Output the (x, y) coordinate of the center of the cell containing the given text.  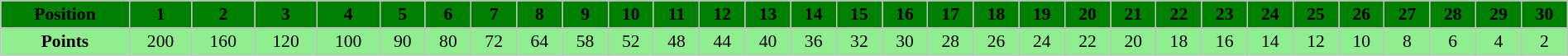
7 (495, 15)
48 (676, 41)
27 (1408, 15)
21 (1133, 15)
160 (223, 41)
80 (448, 41)
58 (586, 41)
11 (676, 15)
36 (814, 41)
100 (348, 41)
Points (65, 41)
5 (402, 15)
3 (286, 15)
19 (1042, 15)
15 (858, 15)
52 (630, 41)
40 (767, 41)
72 (495, 41)
29 (1499, 15)
17 (951, 15)
25 (1315, 15)
Position (65, 15)
9 (586, 15)
64 (539, 41)
120 (286, 41)
90 (402, 41)
44 (723, 41)
23 (1224, 15)
32 (858, 41)
13 (767, 15)
200 (160, 41)
1 (160, 15)
